Detect which cell encompasses the target text, then output its (x, y) center coordinate. 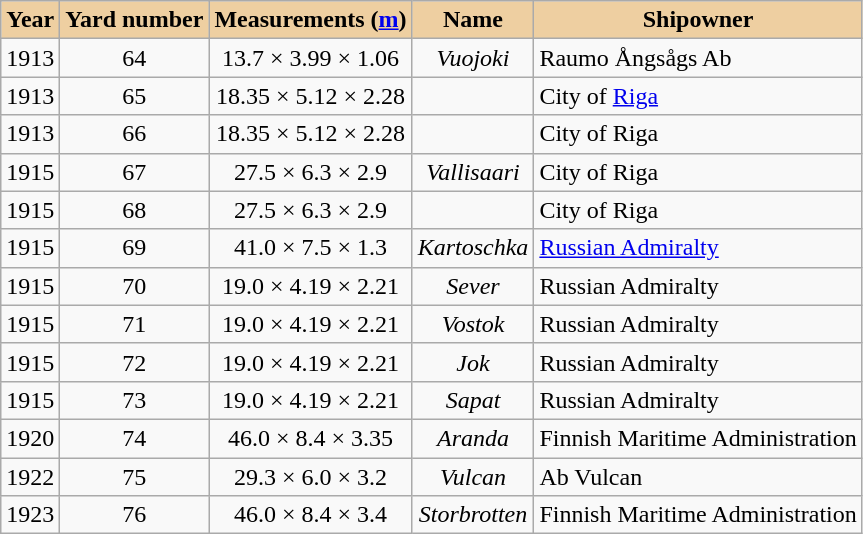
76 (134, 515)
73 (134, 400)
Year (30, 20)
Vallisaari (473, 172)
Measurements (m) (310, 20)
69 (134, 248)
75 (134, 477)
Name (473, 20)
Storbrotten (473, 515)
68 (134, 210)
13.7 × 3.99 × 1.06 (310, 58)
Yard number (134, 20)
Kartoschka (473, 248)
Sapat (473, 400)
74 (134, 438)
65 (134, 96)
1922 (30, 477)
Vostok (473, 324)
Vuojoki (473, 58)
Vulcan (473, 477)
71 (134, 324)
64 (134, 58)
Sever (473, 286)
46.0 × 8.4 × 3.35 (310, 438)
41.0 × 7.5 × 1.3 (310, 248)
Shipowner (698, 20)
46.0 × 8.4 × 3.4 (310, 515)
Aranda (473, 438)
72 (134, 362)
70 (134, 286)
Ab Vulcan (698, 477)
1920 (30, 438)
1923 (30, 515)
29.3 × 6.0 × 3.2 (310, 477)
67 (134, 172)
Raumo Ångsågs Ab (698, 58)
Jok (473, 362)
66 (134, 134)
